Scan for the cell matching the given text and deliver its (x, y) coordinate at center. 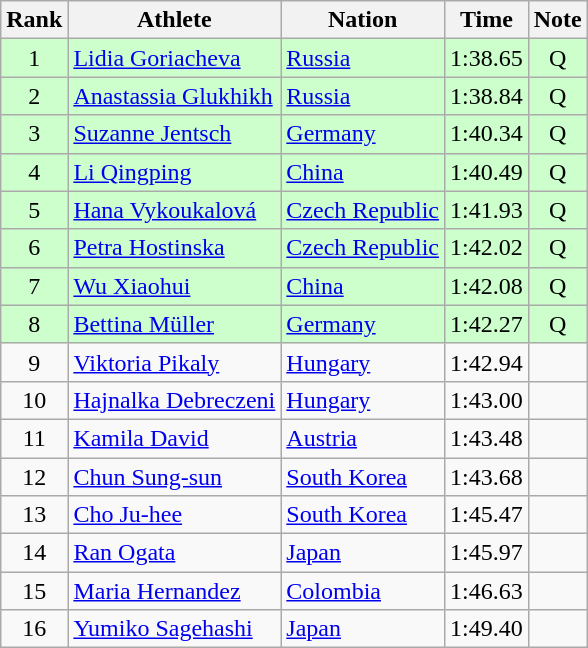
5 (34, 210)
Bettina Müller (174, 324)
Yumiko Sagehashi (174, 629)
12 (34, 477)
1:42.02 (486, 248)
Hajnalka Debreczeni (174, 400)
1:46.63 (486, 591)
1:45.97 (486, 553)
13 (34, 515)
Time (486, 20)
1 (34, 58)
Li Qingping (174, 172)
1:43.00 (486, 400)
1:49.40 (486, 629)
1:45.47 (486, 515)
10 (34, 400)
Nation (363, 20)
Suzanne Jentsch (174, 134)
1:38.84 (486, 96)
Athlete (174, 20)
1:42.27 (486, 324)
Chun Sung-sun (174, 477)
3 (34, 134)
1:42.94 (486, 362)
15 (34, 591)
7 (34, 286)
14 (34, 553)
11 (34, 438)
Cho Ju-hee (174, 515)
1:41.93 (486, 210)
Ran Ogata (174, 553)
6 (34, 248)
8 (34, 324)
2 (34, 96)
Lidia Goriacheva (174, 58)
1:40.49 (486, 172)
9 (34, 362)
1:40.34 (486, 134)
Petra Hostinska (174, 248)
Austria (363, 438)
1:38.65 (486, 58)
1:43.68 (486, 477)
Anastassia Glukhikh (174, 96)
16 (34, 629)
Rank (34, 20)
Colombia (363, 591)
Viktoria Pikaly (174, 362)
Hana Vykoukalová (174, 210)
Note (558, 20)
1:42.08 (486, 286)
Kamila David (174, 438)
Maria Hernandez (174, 591)
4 (34, 172)
Wu Xiaohui (174, 286)
1:43.48 (486, 438)
